Detect which cell encompasses the target text, then output its (x, y) center coordinate. 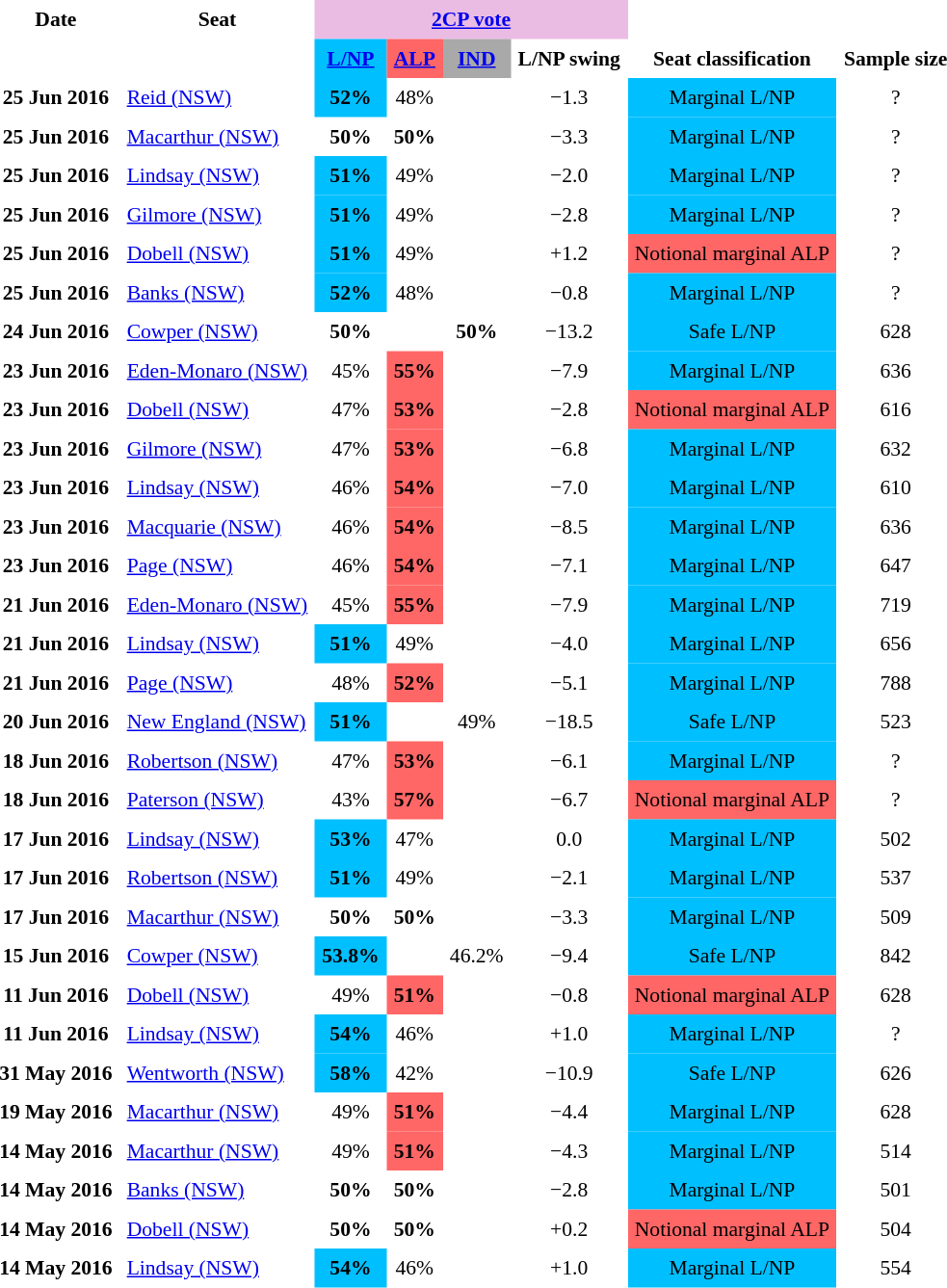
−7.0 (568, 487)
−6.1 (568, 761)
−5.1 (568, 682)
−4.0 (568, 644)
Reid (NSW) (218, 97)
L/NP (351, 58)
−1.3 (568, 97)
−4.3 (568, 1150)
New England (NSW) (218, 722)
0.0 (568, 838)
−10.9 (568, 1073)
−4.4 (568, 1112)
−13.2 (568, 331)
−2.1 (568, 878)
43% (351, 800)
−6.7 (568, 800)
Paterson (NSW) (218, 800)
−6.8 (568, 449)
−9.4 (568, 956)
Wentworth (NSW) (218, 1073)
Seat (218, 19)
+0.2 (568, 1229)
−18.5 (568, 722)
42% (414, 1073)
57% (414, 800)
−2.0 (568, 175)
Macquarie (NSW) (218, 526)
Seat classification (732, 58)
L/NP swing (568, 58)
58% (351, 1073)
+1.2 (568, 253)
46.2% (476, 956)
−8.5 (568, 526)
−7.1 (568, 565)
ALP (414, 58)
IND (476, 58)
2CP vote (471, 19)
53.8% (351, 956)
